From the cell containing the given text, extract its center point as (X, Y) coordinate. 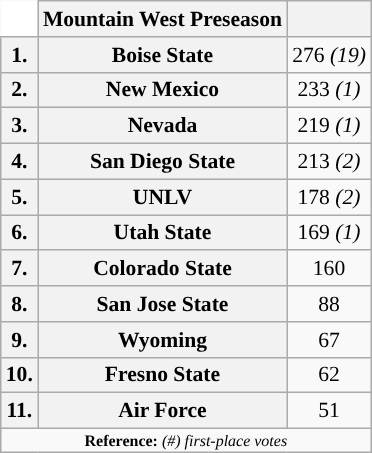
11. (20, 411)
178 (2) (329, 197)
9. (20, 340)
219 (1) (329, 126)
Utah State (162, 233)
Mountain West Preseason (162, 19)
San Jose State (162, 304)
UNLV (162, 197)
New Mexico (162, 90)
6. (20, 233)
160 (329, 269)
San Diego State (162, 162)
2. (20, 90)
5. (20, 197)
276 (19) (329, 55)
62 (329, 375)
Nevada (162, 126)
3. (20, 126)
Wyoming (162, 340)
8. (20, 304)
169 (1) (329, 233)
4. (20, 162)
Boise State (162, 55)
213 (2) (329, 162)
1. (20, 55)
88 (329, 304)
Air Force (162, 411)
233 (1) (329, 90)
Fresno State (162, 375)
10. (20, 375)
Colorado State (162, 269)
67 (329, 340)
Reference: (#) first-place votes (186, 441)
51 (329, 411)
7. (20, 269)
